From the cell containing the given text, extract its center point as [X, Y] coordinate. 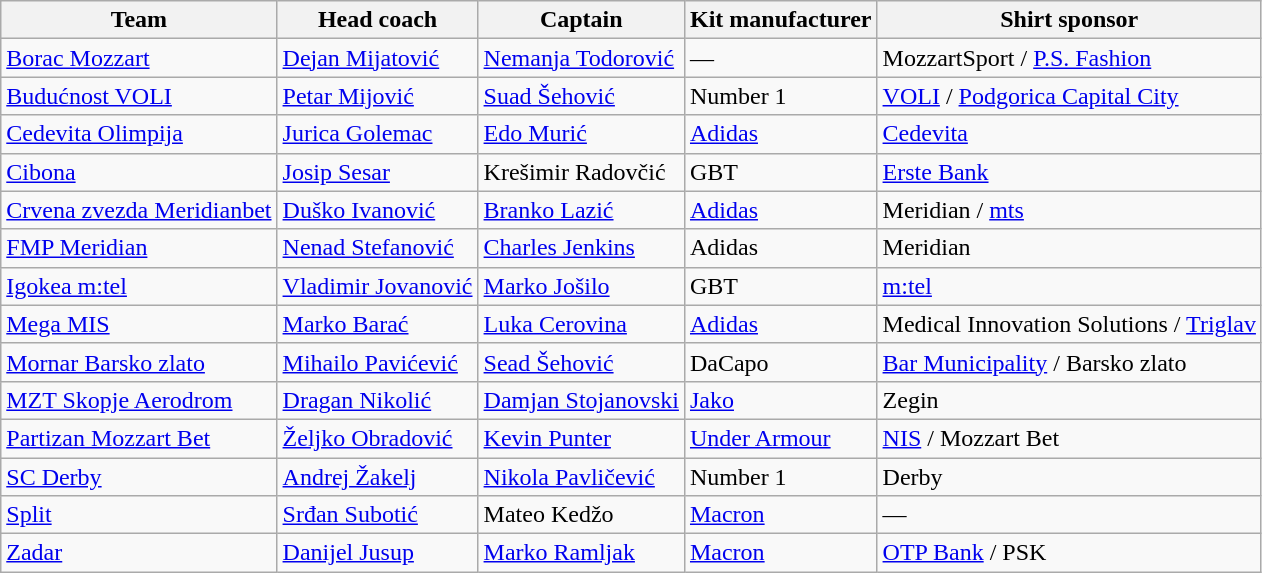
Marko Barać [378, 324]
Luka Cerovina [581, 324]
Edo Murić [581, 134]
Petar Mijović [378, 96]
Marko Jošilo [581, 286]
NIS / Mozzart Bet [1069, 438]
Danijel Jusup [378, 553]
Željko Obradović [378, 438]
Josip Sesar [378, 172]
Krešimir Radovčić [581, 172]
Head coach [378, 20]
Sead Šehović [581, 362]
Mega MIS [139, 324]
Igokea m:tel [139, 286]
Team [139, 20]
Derby [1069, 477]
Meridian / mts [1069, 210]
Mihailo Pavićević [378, 362]
SC Derby [139, 477]
Meridian [1069, 248]
Kevin Punter [581, 438]
Split [139, 515]
OTP Bank / PSK [1069, 553]
Borac Mozzart [139, 58]
Cibona [139, 172]
Vladimir Jovanović [378, 286]
m:tel [1069, 286]
Duško Ivanović [378, 210]
Dragan Nikolić [378, 400]
Marko Ramljak [581, 553]
Zegin [1069, 400]
VOLI / Podgorica Capital City [1069, 96]
Suad Šehović [581, 96]
Damjan Stojanovski [581, 400]
Under Armour [780, 438]
Bar Municipality / Barsko zlato [1069, 362]
Nenad Stefanović [378, 248]
Dejan Mijatović [378, 58]
FMP Meridian [139, 248]
Kit manufacturer [780, 20]
Charles Jenkins [581, 248]
Zadar [139, 553]
Cedevita Olimpija [139, 134]
Partizan Mozzart Bet [139, 438]
Nemanja Todorović [581, 58]
Medical Innovation Solutions / Triglav [1069, 324]
MozzartSport / P.S. Fashion [1069, 58]
Mornar Barsko zlato [139, 362]
Shirt sponsor [1069, 20]
Crvena zvezda Meridianbet [139, 210]
Jurica Golemac [378, 134]
Jako [780, 400]
Mateo Kedžo [581, 515]
Cedevita [1069, 134]
Erste Bank [1069, 172]
Branko Lazić [581, 210]
Srđan Subotić [378, 515]
Captain [581, 20]
MZT Skopje Aerodrom [139, 400]
Andrej Žakelj [378, 477]
DaCapo [780, 362]
Budućnost VOLI [139, 96]
Nikola Pavličević [581, 477]
